Capture the cell that displays the provided text and extract its (X, Y) central coordinate. 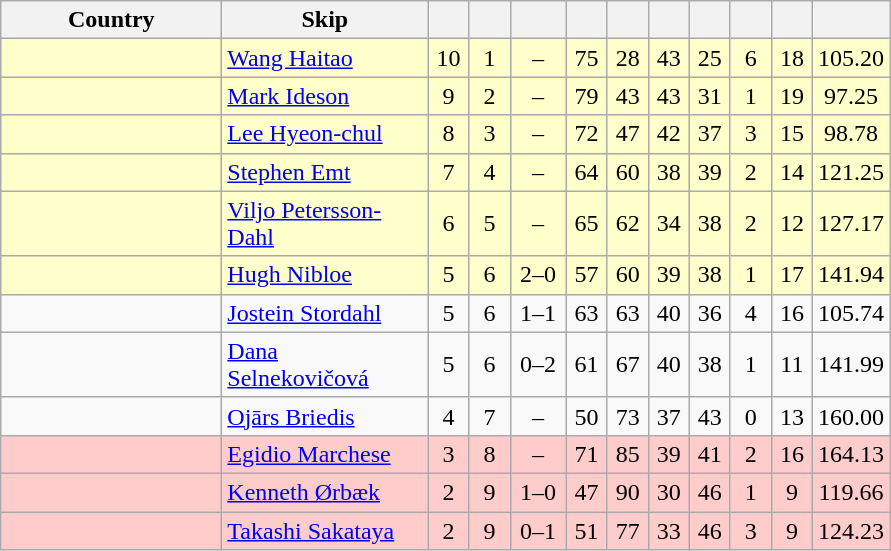
2–0 (538, 275)
90 (628, 492)
Skip (325, 20)
0 (750, 416)
36 (710, 313)
160.00 (850, 416)
119.66 (850, 492)
19 (792, 96)
141.94 (850, 275)
1–1 (538, 313)
0–1 (538, 531)
124.23 (850, 531)
62 (628, 224)
50 (586, 416)
77 (628, 531)
73 (628, 416)
Viljo Petersson-Dahl (325, 224)
1–0 (538, 492)
10 (448, 58)
28 (628, 58)
Ojārs Briedis (325, 416)
57 (586, 275)
85 (628, 454)
Hugh Nibloe (325, 275)
164.13 (850, 454)
Wang Haitao (325, 58)
Jostein Stordahl (325, 313)
Stephen Emt (325, 172)
98.78 (850, 134)
25 (710, 58)
13 (792, 416)
31 (710, 96)
79 (586, 96)
64 (586, 172)
141.99 (850, 364)
Country (112, 20)
33 (668, 531)
71 (586, 454)
41 (710, 454)
12 (792, 224)
Dana Selnekovičová (325, 364)
0–2 (538, 364)
Egidio Marchese (325, 454)
14 (792, 172)
65 (586, 224)
17 (792, 275)
105.20 (850, 58)
97.25 (850, 96)
67 (628, 364)
15 (792, 134)
105.74 (850, 313)
42 (668, 134)
Lee Hyeon-chul (325, 134)
51 (586, 531)
Takashi Sakataya (325, 531)
75 (586, 58)
72 (586, 134)
34 (668, 224)
30 (668, 492)
Mark Ideson (325, 96)
11 (792, 364)
18 (792, 58)
Kenneth Ørbæk (325, 492)
121.25 (850, 172)
61 (586, 364)
127.17 (850, 224)
